Capture the cell that displays the provided text and extract its (x, y) central coordinate. 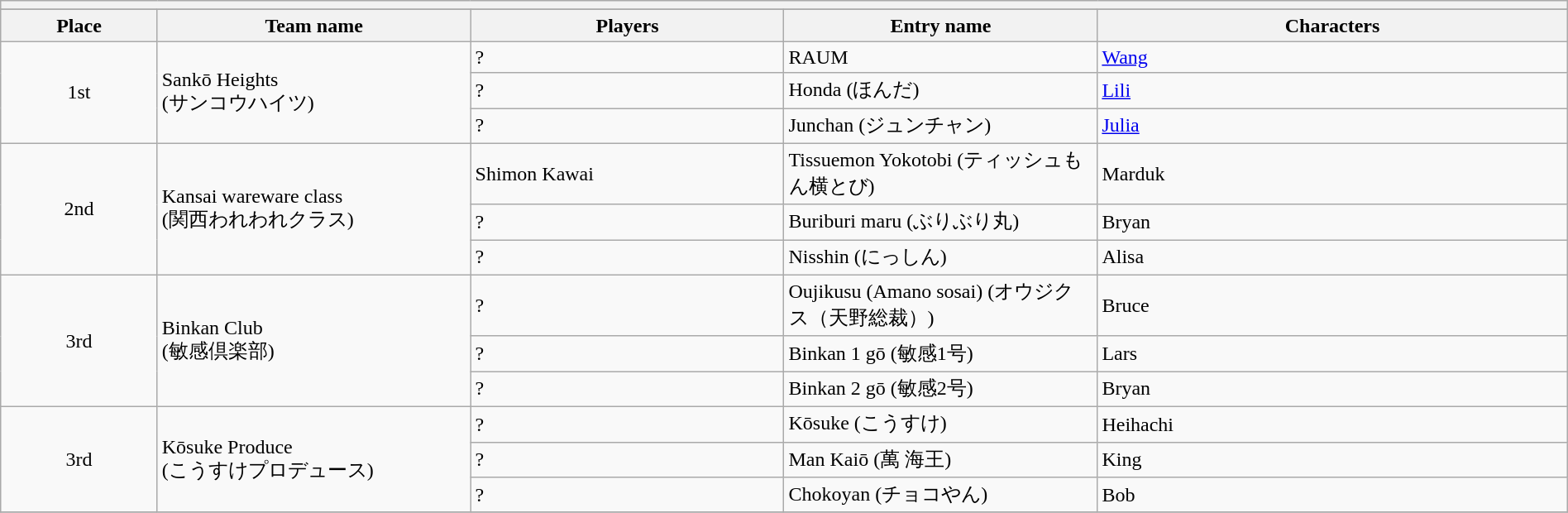
Wang (1332, 57)
Sankō Heights(サンコウハイツ) (314, 93)
Team name (314, 26)
Nisshin (にっしん) (941, 258)
Julia (1332, 126)
Lars (1332, 354)
Characters (1332, 26)
1st (79, 93)
Kōsuke Produce(こうすけプロデュース) (314, 459)
Buriburi maru (ぶりぶり丸) (941, 222)
Junchan (ジュンチャン) (941, 126)
Kōsuke (こうすけ) (941, 424)
2nd (79, 209)
Binkan 2 gō (敏感2号) (941, 389)
Tissuemon Yokotobi (ティッシュもん横とび) (941, 174)
Lili (1332, 91)
Alisa (1332, 258)
Oujikusu (Amano sosai) (オウジクス（天野総裁）) (941, 305)
Binkan Club(敏感倶楽部) (314, 341)
Bruce (1332, 305)
RAUM (941, 57)
Bob (1332, 495)
Marduk (1332, 174)
Kansai wareware class(関西われわれクラス) (314, 209)
Chokoyan (チョコやん) (941, 495)
Shimon Kawai (627, 174)
Entry name (941, 26)
Man Kaiō (萬 海王) (941, 460)
Binkan 1 gō (敏感1号) (941, 354)
Heihachi (1332, 424)
King (1332, 460)
Place (79, 26)
Players (627, 26)
Honda (ほんだ) (941, 91)
